Pinpoint the cell where the given text exists, returning its [X, Y] midpoint coordinate. 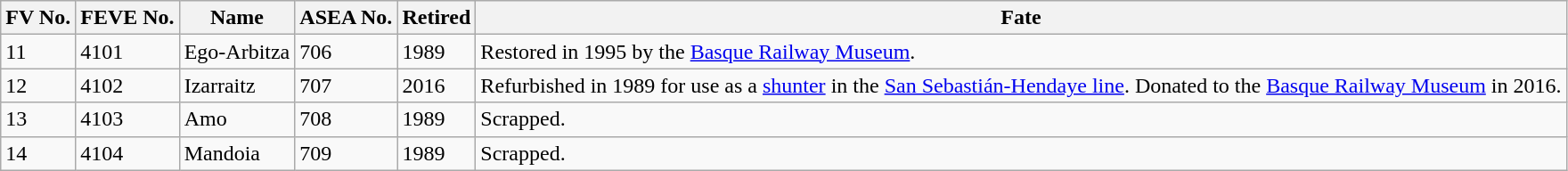
706 [346, 52]
FV No. [38, 18]
Fate [1021, 18]
14 [38, 153]
2016 [437, 85]
707 [346, 85]
FEVE No. [127, 18]
4104 [127, 153]
Ego-Arbitza [237, 52]
Restored in 1995 by the Basque Railway Museum. [1021, 52]
11 [38, 52]
4103 [127, 119]
4102 [127, 85]
ASEA No. [346, 18]
Izarraitz [237, 85]
4101 [127, 52]
Refurbished in 1989 for use as a shunter in the San Sebastián-Hendaye line. Donated to the Basque Railway Museum in 2016. [1021, 85]
Amo [237, 119]
Name [237, 18]
Mandoia [237, 153]
709 [346, 153]
12 [38, 85]
Retired [437, 18]
13 [38, 119]
708 [346, 119]
